Search for the cell housing the specified text and yield its (x, y) center coordinate. 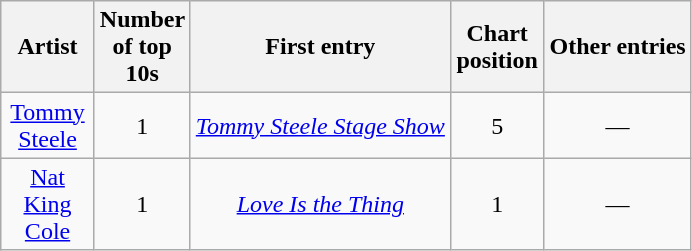
Number of top 10s (142, 47)
Love Is the Thing (320, 204)
First entry (320, 47)
Tommy Steele Stage Show (320, 126)
Artist (48, 47)
Other entries (618, 47)
5 (497, 126)
Nat King Cole (48, 204)
Chart position (497, 47)
Tommy Steele (48, 126)
